Provide the [x, y] coordinate of the cell's center where the given text is located.  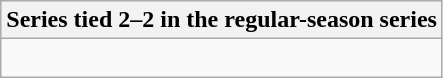
Series tied 2–2 in the regular-season series [222, 20]
